Extract the [X, Y] coordinate from the center of the cell holding the provided text.  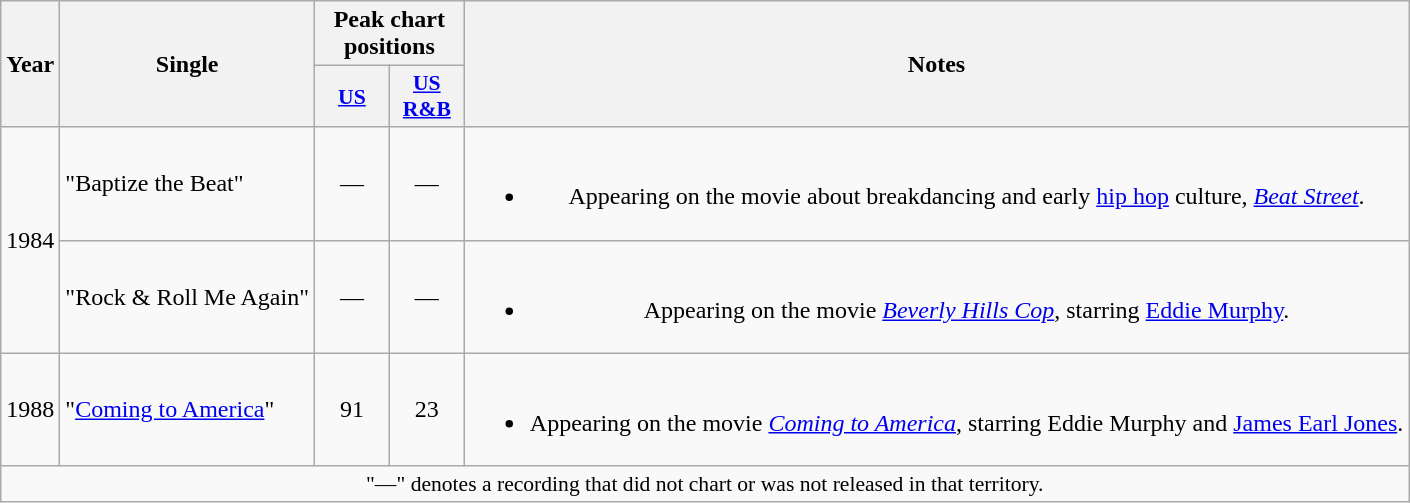
1984 [30, 240]
Appearing on the movie about breakdancing and early hip hop culture, Beat Street. [936, 184]
Single [188, 64]
"—" denotes a recording that did not chart or was not released in that territory. [705, 484]
Notes [936, 64]
Year [30, 64]
1988 [30, 410]
Appearing on the movie Beverly Hills Cop, starring Eddie Murphy. [936, 296]
"Baptize the Beat" [188, 184]
US R&B [426, 96]
"Rock & Roll Me Again" [188, 296]
Appearing on the movie Coming to America, starring Eddie Murphy and James Earl Jones. [936, 410]
23 [426, 410]
91 [352, 410]
"Coming to America" [188, 410]
US [352, 96]
Peak chart positions [389, 34]
